Identify which cell holds the provided text, then report its [x, y] central coordinate. 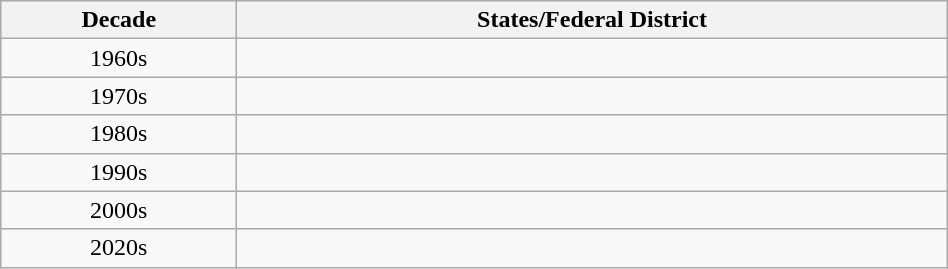
2000s [119, 210]
Decade [119, 20]
1970s [119, 96]
1990s [119, 172]
2020s [119, 248]
1980s [119, 134]
States/Federal District [592, 20]
1960s [119, 58]
